Extract the (X, Y) coordinate from the center of the cell holding the provided text.  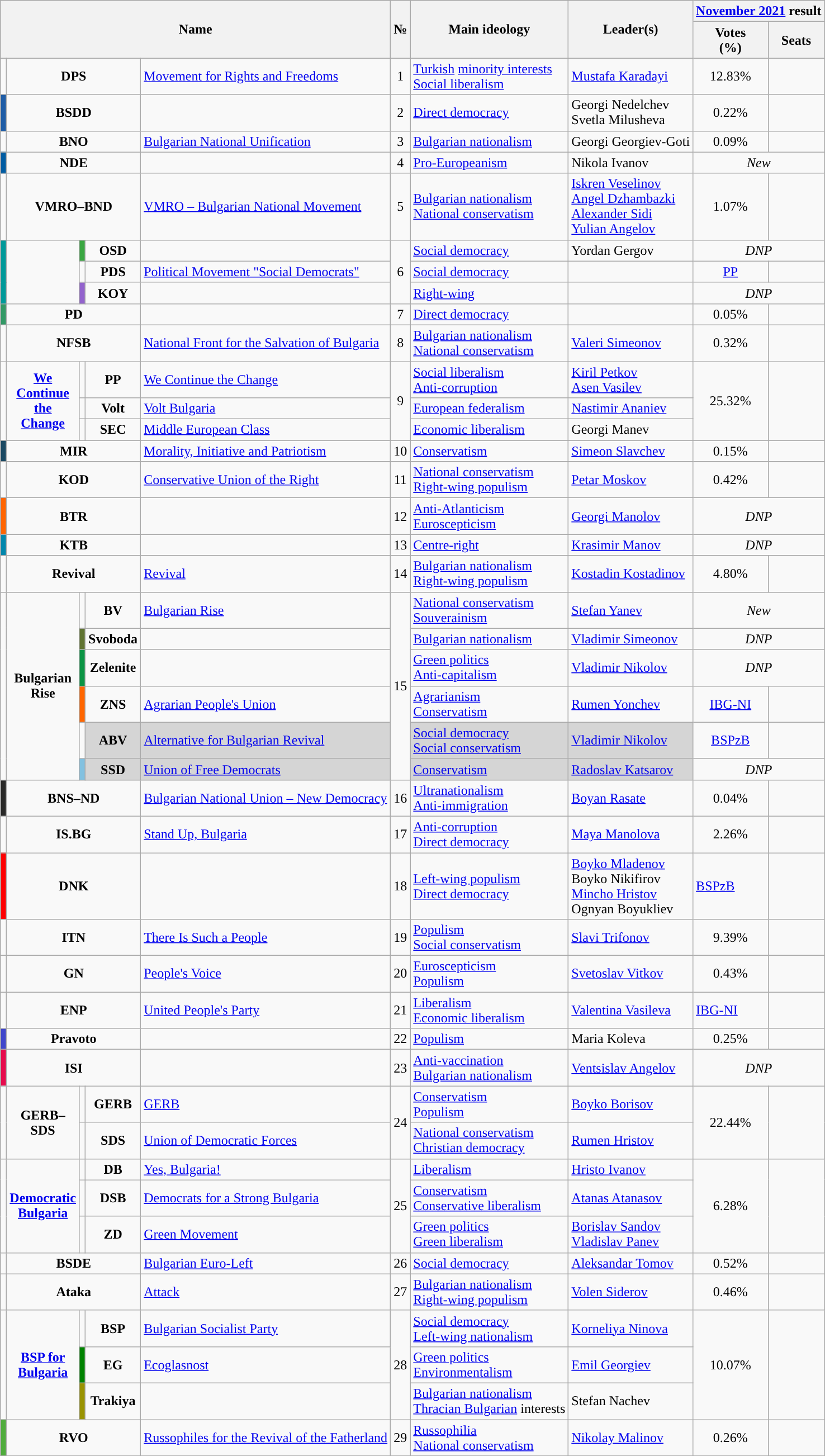
UltranationalismAnti-immigration (490, 798)
Leader(s) (630, 29)
ABV (113, 740)
Anti-vaccinationBulgarian nationalism (490, 1068)
BSDE (74, 1263)
DemocraticBulgaria (43, 1206)
KOD (74, 480)
Korneliya Ninova (630, 1328)
5 (400, 207)
23 (400, 1068)
Boyko MladenovBoyko NikifirovMincho HristovOgnyan Boyukliev (630, 886)
Atanas Atanasov (630, 1198)
0.09% (731, 141)
Liberalism (490, 1169)
21 (400, 1011)
WeContinuetheChange (43, 400)
Simeon Slavchev (630, 451)
Union of Democratic Forces (266, 1140)
PD (74, 314)
6.28% (731, 1206)
Maya Manolova (630, 834)
4.80% (731, 573)
National conservatismChristian democracy (490, 1140)
25.32% (731, 400)
26 (400, 1263)
RussophiliaNational conservatism (490, 1438)
Valentina Vasileva (630, 1011)
20 (400, 974)
BSP (113, 1328)
3 (400, 141)
BNO (74, 141)
PopulismSocial conservatism (490, 938)
RVO (74, 1438)
Borislav SandovVladislav Panev (630, 1234)
22.44% (731, 1122)
Rumen Hristov (630, 1140)
Boyan Rasate (630, 798)
People's Voice (266, 974)
Stefan Nachev (630, 1401)
Nikolay Malinov (630, 1438)
Name (196, 29)
9 (400, 400)
National conservatismSouverainism (490, 610)
Populism (490, 1039)
Volt Bulgaria (266, 409)
GN (74, 974)
1.07% (731, 207)
Georgi NedelchevSvetla Milusheva (630, 113)
0.52% (731, 1263)
BV (113, 610)
Slavi Trifonov (630, 938)
Pravoto (74, 1039)
DPS (74, 76)
Green Movement (266, 1234)
Russophiles for the Revival of the Fatherland (266, 1438)
Nikola Ivanov (630, 163)
14 (400, 573)
DB (113, 1169)
AgrarianismConservatism (490, 704)
12 (400, 516)
Boyko Borisov (630, 1104)
25 (400, 1206)
1 (400, 76)
Trakiya (113, 1401)
4 (400, 163)
ConservatismPopulism (490, 1104)
Democrats for a Strong Bulgaria (266, 1198)
Ventsislav Angelov (630, 1068)
19 (400, 938)
0.22% (731, 113)
Krasimir Manov (630, 545)
KOY (113, 293)
18 (400, 886)
KTB (74, 545)
7 (400, 314)
16 (400, 798)
Agrarian People's Union (266, 704)
Georgi Manolov (630, 516)
2.26% (731, 834)
European federalism (490, 409)
13 (400, 545)
2 (400, 113)
Green politicsAnti-capitalism (490, 667)
Social democracyLeft-wing nationalism (490, 1328)
27 (400, 1292)
Rumen Yonchev (630, 704)
Social liberalismAnti-corruption (490, 379)
Anti-AtlanticismEuroscepticism (490, 516)
ENP (74, 1011)
Volen Siderov (630, 1292)
11 (400, 480)
0.26% (731, 1438)
Movement for Rights and Freedoms (266, 76)
GERB–SDS (43, 1122)
BSDD (74, 113)
0.46% (731, 1292)
Bulgarian Euro-Left (266, 1263)
Union of Free Democrats (266, 769)
Votes(%) (731, 40)
VMRO – Bulgarian National Movement (266, 207)
November 2021 result (759, 11)
SEC (113, 430)
0.42% (731, 480)
Bulgarian National Unification (266, 141)
There Is Such a People (266, 938)
Political Movement "Social Democrats" (266, 272)
BTR (74, 516)
Aleksandar Tomov (630, 1263)
DNK (74, 886)
24 (400, 1122)
Georgi Manev (630, 430)
22 (400, 1039)
Anti-corruptionDirect democracy (490, 834)
Vladimir Simeonov (630, 639)
BNS–ND (74, 798)
0.05% (731, 314)
Green politicsGreen liberalism (490, 1234)
Alternative for Bulgarian Revival (266, 740)
OSD (113, 250)
Seats (796, 40)
Pro-Europeanism (490, 163)
Kostadin Kostadinov (630, 573)
BulgarianRise (43, 686)
Emil Georgiev (630, 1365)
17 (400, 834)
Radoslav Katsarov (630, 769)
0.32% (731, 343)
PDS (113, 272)
Stand Up, Bulgaria (266, 834)
IS.BG (74, 834)
EuroscepticismPopulism (490, 974)
National conservatismRight-wing populism (490, 480)
Green politicsEnvironmentalism (490, 1365)
0.43% (731, 974)
MIR (74, 451)
Right-wing (490, 293)
12.83% (731, 76)
SDS (113, 1140)
8 (400, 343)
15 (400, 686)
Ecoglasnost (266, 1365)
10.07% (731, 1365)
Bulgarian Socialist Party (266, 1328)
Svetoslav Vitkov (630, 974)
EG (113, 1365)
Valeri Simeonov (630, 343)
BSP forBulgaria (43, 1365)
We Continue the Change (266, 379)
Svoboda (113, 639)
Centre-right (490, 545)
№ (400, 29)
Yordan Gergov (630, 250)
10 (400, 451)
ITN (74, 938)
Morality, Initiative and Patriotism (266, 451)
Mustafa Karadayi (630, 76)
Nastimir Ananiev (630, 409)
Main ideology (490, 29)
9.39% (731, 938)
Zelenite (113, 667)
ISI (74, 1068)
6 (400, 272)
Maria Koleva (630, 1039)
Bulgarian Rise (266, 610)
Social democracySocial conservatism (490, 740)
0.04% (731, 798)
Turkish minority interestsSocial liberalism (490, 76)
SSD (113, 769)
Ataka (74, 1292)
National Front for the Salvation of Bulgaria (266, 343)
Iskren VeselinovAngel DzhambazkiAlexander SidiYulian Angelov (630, 207)
Petar Moskov (630, 480)
Kiril PetkovAsen Vasilev (630, 379)
ZD (113, 1234)
Bulgarian nationalismThracian Bulgarian interests (490, 1401)
ConservatismConservative liberalism (490, 1198)
0.25% (731, 1039)
NFSB (74, 343)
ZNS (113, 704)
VMRO–BND (74, 207)
Hristo Ivanov (630, 1169)
Bulgarian National Union – New Democracy (266, 798)
Middle European Class (266, 430)
Attack (266, 1292)
Georgi Georgiev-Goti (630, 141)
0.15% (731, 451)
LiberalismEconomic liberalism (490, 1011)
Conservative Union of the Right (266, 480)
NDE (74, 163)
DSB (113, 1198)
28 (400, 1365)
29 (400, 1438)
Volt (113, 409)
United People's Party (266, 1011)
Stefan Yanev (630, 610)
Yes, Bulgaria! (266, 1169)
Economic liberalism (490, 430)
Left-wing populismDirect democracy (490, 886)
